Pinpoint the cell where the given text exists, returning its (x, y) midpoint coordinate. 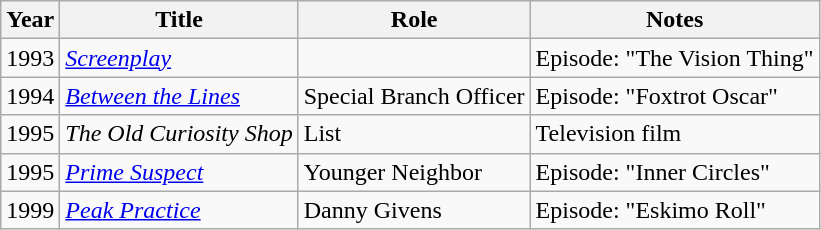
Peak Practice (179, 210)
1994 (30, 96)
Television film (674, 134)
The Old Curiosity Shop (179, 134)
1993 (30, 58)
Title (179, 20)
Special Branch Officer (414, 96)
Episode: "Inner Circles" (674, 172)
Notes (674, 20)
Between the Lines (179, 96)
Prime Suspect (179, 172)
Episode: "Foxtrot Oscar" (674, 96)
Episode: "Eskimo Roll" (674, 210)
Episode: "The Vision Thing" (674, 58)
Younger Neighbor (414, 172)
Danny Givens (414, 210)
Year (30, 20)
Role (414, 20)
Screenplay (179, 58)
1999 (30, 210)
List (414, 134)
